Return [x, y] of the center of cell containing provided text 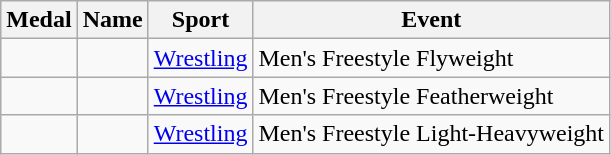
Sport [200, 20]
Men's Freestyle Featherweight [432, 96]
Medal [39, 20]
Men's Freestyle Light-Heavyweight [432, 134]
Name [112, 20]
Event [432, 20]
Men's Freestyle Flyweight [432, 58]
